Output the [x, y] coordinate of the center of the cell containing the given text.  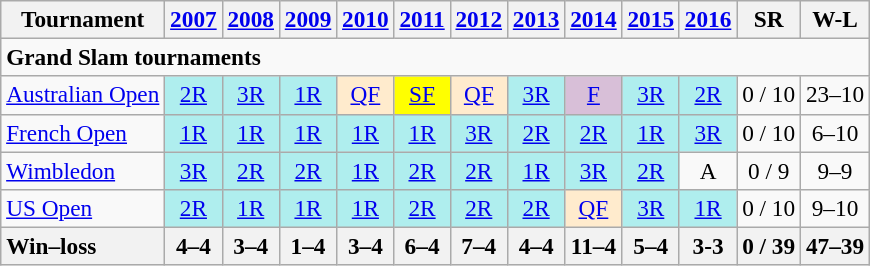
SF [422, 95]
2014 [594, 19]
2013 [536, 19]
Tournament [83, 19]
2010 [366, 19]
SR [769, 19]
Wimbledon [83, 170]
2011 [422, 19]
47–39 [836, 246]
3-3 [708, 246]
23–10 [836, 95]
2016 [708, 19]
2012 [478, 19]
W-L [836, 19]
6–4 [422, 246]
0 / 39 [769, 246]
2007 [194, 19]
US Open [83, 208]
Win–loss [83, 246]
1–4 [308, 246]
9–9 [836, 170]
2008 [250, 19]
5–4 [650, 246]
0 / 9 [769, 170]
Australian Open [83, 95]
2009 [308, 19]
11–4 [594, 246]
French Open [83, 133]
A [708, 170]
9–10 [836, 208]
6–10 [836, 133]
2015 [650, 19]
Grand Slam tournaments [436, 57]
7–4 [478, 246]
F [594, 95]
